Return the (x, y) coordinate for the center point of the cell that contains the specified text.  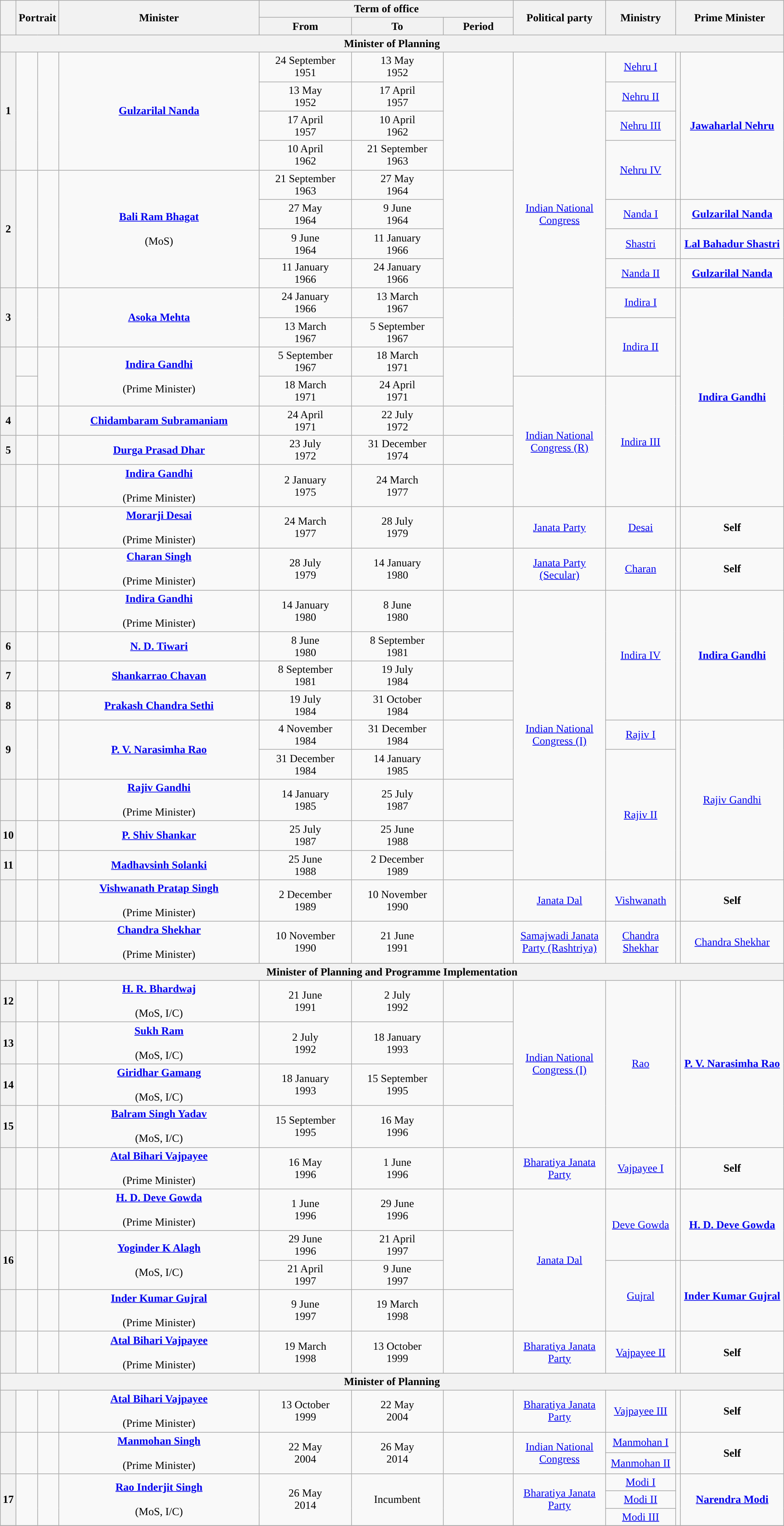
Indian National Congress (R) (560, 441)
Jawaharlal Nehru (732, 126)
11 (8, 864)
Rajiv II (640, 815)
Prakash Chandra Sethi (159, 705)
31 October1984 (398, 705)
10 (8, 835)
22 July1972 (398, 420)
7 (8, 676)
Inder Kumar Gujral(Prime Minister) (159, 1310)
Vishwanath Pratap Singh(Prime Minister) (159, 901)
Vishwanath (640, 901)
Charan Singh(Prime Minister) (159, 569)
Nehru III (640, 126)
3 (8, 317)
Vajpayee II (640, 1352)
15 (8, 1126)
Narendra Modi (732, 1500)
Modi III (640, 1517)
Rajiv Gandhi (732, 800)
Nanda I (640, 214)
Vajpayee III (640, 1411)
Samajwadi Janata Party (Rashtriya) (560, 942)
Bali Ram Bhagat(MoS) (159, 229)
2 (8, 229)
Desai (640, 527)
Shankarrao Chavan (159, 676)
Chidambaram Subramaniam (159, 420)
Rajiv Gandhi(Prime Minister) (159, 800)
24 September1951 (305, 67)
14 (8, 1085)
23 July1972 (305, 450)
Manmohan Singh(Prime Minister) (159, 1453)
Nehru IV (640, 170)
Inder Kumar Gujral (732, 1296)
Durga Prasad Dhar (159, 450)
Janata Party (560, 527)
16 (8, 1260)
13 (8, 1043)
9 (8, 749)
Indira IV (640, 655)
Portrait (38, 18)
Manmohan II (640, 1463)
12 (8, 1001)
Minister (159, 18)
Rajiv I (640, 735)
Modi I (640, 1483)
Indira I (640, 303)
H. R. Bhardwaj(MoS, I/C) (159, 1001)
From (305, 26)
Rao Inderjit Singh(MoS, I/C) (159, 1500)
Prime Minister (730, 18)
Modi II (640, 1500)
31 December1974 (398, 450)
Rao (640, 1064)
17 (8, 1500)
Yoginder K Alagh(MoS, I/C) (159, 1260)
H. D. Deve Gowda (732, 1224)
Balram Singh Yadav(MoS, I/C) (159, 1126)
P. Shiv Shankar (159, 835)
Minister of Planning and Programme Implementation (392, 972)
Term of office (387, 9)
Asoka Mehta (159, 317)
Madhavsinh Solanki (159, 864)
5 (8, 450)
Ministry (640, 18)
Nehru I (640, 67)
Incumbent (398, 1500)
6 (8, 646)
Manmohan I (640, 1442)
Indira II (640, 347)
1 (8, 111)
Morarji Desai(Prime Minister) (159, 527)
Deve Gowda (640, 1224)
Nehru II (640, 96)
Janata Party (Secular) (560, 569)
H. D. Deve Gowda(Prime Minister) (159, 1210)
Political party (560, 18)
Nanda II (640, 273)
Chandra Shekhar(Prime Minister) (159, 942)
Sukh Ram(MoS, I/C) (159, 1043)
Shastri (640, 244)
Lal Bahadur Shastri (732, 244)
To (398, 26)
Giridhar Gamang(MoS, I/C) (159, 1085)
8 (8, 705)
Period (478, 26)
Charan (640, 569)
N. D. Tiwari (159, 646)
Gujral (640, 1296)
4 (8, 420)
Indira III (640, 441)
2 January1975 (305, 486)
Vajpayee I (640, 1168)
4 November1984 (305, 735)
